Return [X, Y] of the center of cell containing provided text 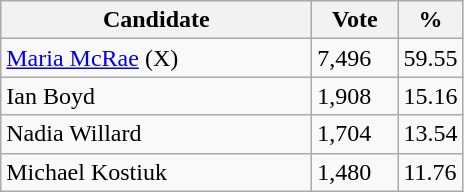
Candidate [156, 20]
% [430, 20]
11.76 [430, 172]
1,480 [355, 172]
Ian Boyd [156, 96]
15.16 [430, 96]
Nadia Willard [156, 134]
59.55 [430, 58]
13.54 [430, 134]
7,496 [355, 58]
Vote [355, 20]
1,908 [355, 96]
1,704 [355, 134]
Michael Kostiuk [156, 172]
Maria McRae (X) [156, 58]
